Extract the (x, y) coordinate from the center of the cell holding the provided text.  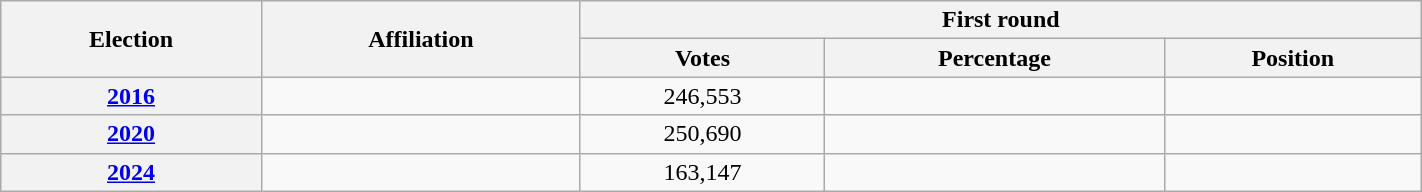
163,147 (702, 172)
Votes (702, 58)
Affiliation (420, 39)
First round (1000, 20)
2020 (132, 134)
246,553 (702, 96)
2024 (132, 172)
Election (132, 39)
2016 (132, 96)
250,690 (702, 134)
Position (1292, 58)
Percentage (995, 58)
